Output the [x, y] coordinate of the center of the cell containing the given text.  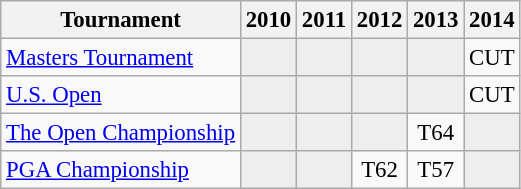
2012 [379, 20]
The Open Championship [121, 133]
Tournament [121, 20]
2010 [268, 20]
2011 [324, 20]
2014 [492, 20]
T64 [436, 133]
T62 [379, 170]
T57 [436, 170]
Masters Tournament [121, 58]
PGA Championship [121, 170]
2013 [436, 20]
U.S. Open [121, 95]
